Search for the cell housing the specified text and yield its (x, y) center coordinate. 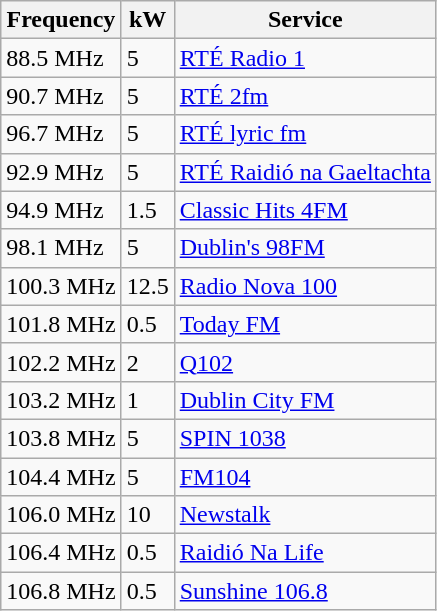
RTÉ lyric fm (305, 134)
101.8 MHz (61, 324)
10 (148, 515)
Radio Nova 100 (305, 286)
102.2 MHz (61, 362)
88.5 MHz (61, 58)
106.4 MHz (61, 553)
2 (148, 362)
1.5 (148, 210)
RTÉ Radio 1 (305, 58)
104.4 MHz (61, 477)
FM104 (305, 477)
kW (148, 20)
Raidió Na Life (305, 553)
RTÉ 2fm (305, 96)
12.5 (148, 286)
106.8 MHz (61, 591)
Dublin City FM (305, 400)
Q102 (305, 362)
Newstalk (305, 515)
Service (305, 20)
Sunshine 106.8 (305, 591)
SPIN 1038 (305, 438)
Frequency (61, 20)
Dublin's 98FM (305, 248)
Today FM (305, 324)
1 (148, 400)
90.7 MHz (61, 96)
Classic Hits 4FM (305, 210)
106.0 MHz (61, 515)
98.1 MHz (61, 248)
92.9 MHz (61, 172)
96.7 MHz (61, 134)
100.3 MHz (61, 286)
103.2 MHz (61, 400)
103.8 MHz (61, 438)
RTÉ Raidió na Gaeltachta (305, 172)
94.9 MHz (61, 210)
